Scan for the cell matching the given text and deliver its [X, Y] coordinate at center. 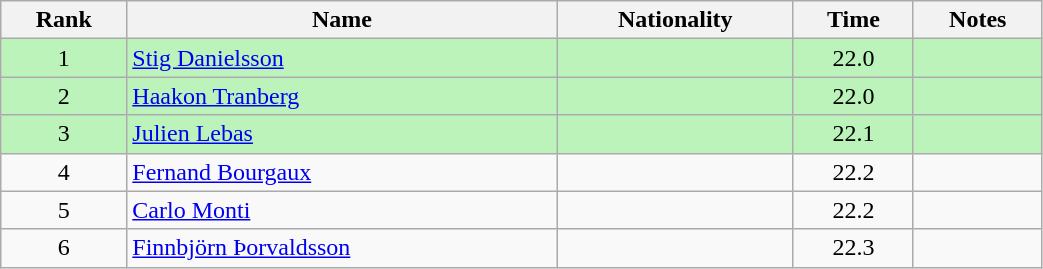
5 [64, 210]
Stig Danielsson [342, 58]
1 [64, 58]
22.1 [853, 134]
Finnbjörn Þorvaldsson [342, 248]
3 [64, 134]
6 [64, 248]
Fernand Bourgaux [342, 172]
Time [853, 20]
Notes [978, 20]
Name [342, 20]
4 [64, 172]
Carlo Monti [342, 210]
Haakon Tranberg [342, 96]
Rank [64, 20]
Nationality [675, 20]
2 [64, 96]
22.3 [853, 248]
Julien Lebas [342, 134]
